Pinpoint the cell where the given text exists, returning its (X, Y) midpoint coordinate. 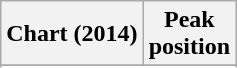
Chart (2014) (72, 34)
Peakposition (189, 34)
